Provide the [x, y] coordinate of the cell's center where the given text is located.  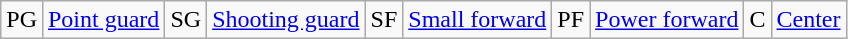
PG [22, 20]
C [758, 20]
SF [384, 20]
Small forward [478, 20]
Power forward [667, 20]
Point guard [103, 20]
PF [571, 20]
Shooting guard [286, 20]
SG [186, 20]
Center [808, 20]
